Pinpoint the cell where the given text exists, returning its (X, Y) midpoint coordinate. 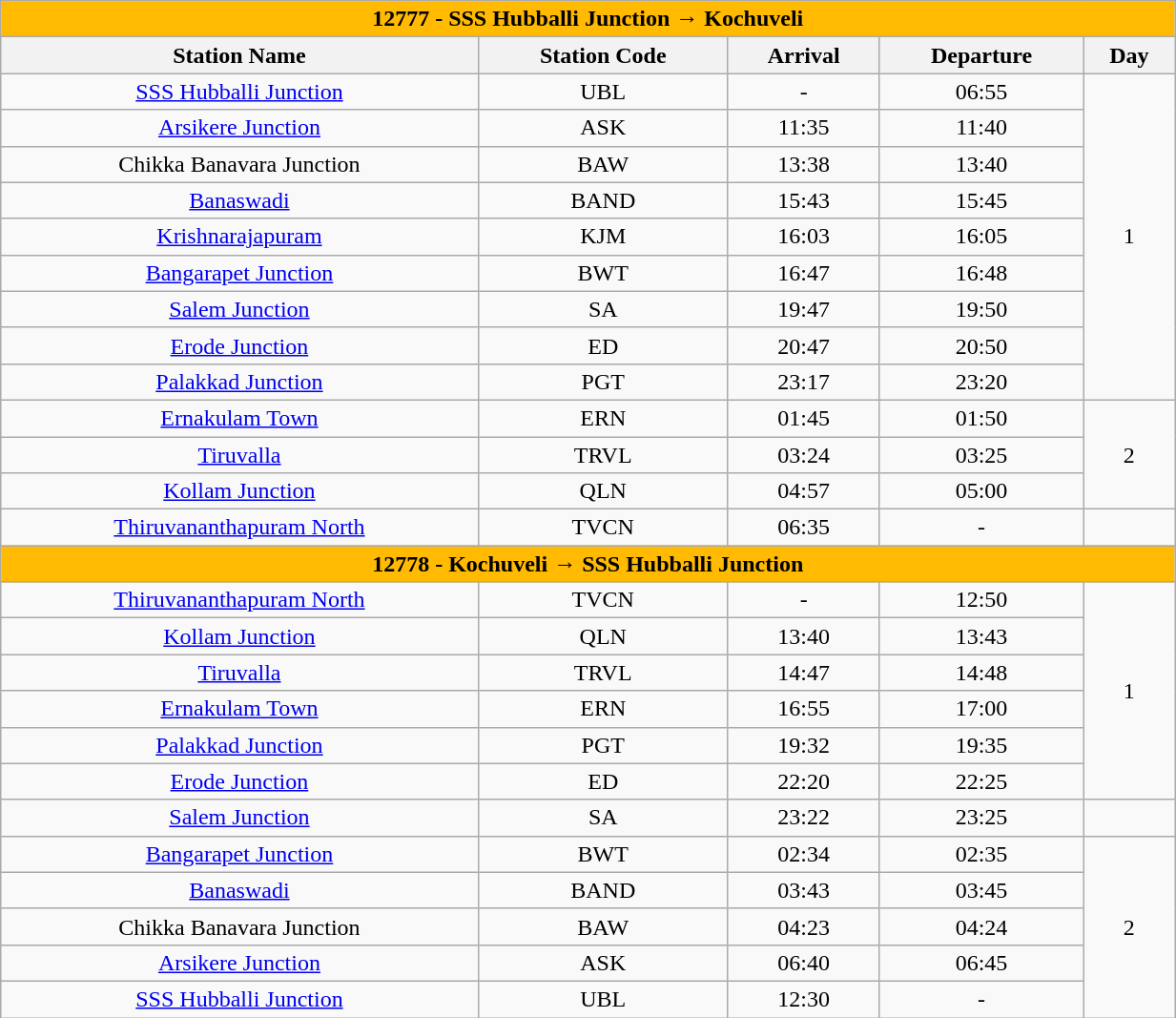
19:47 (803, 309)
15:45 (981, 200)
16:03 (803, 237)
03:45 (981, 890)
22:20 (803, 781)
06:55 (981, 92)
Station Code (603, 55)
16:05 (981, 237)
22:25 (981, 781)
02:34 (803, 854)
Departure (981, 55)
19:32 (803, 745)
06:40 (803, 963)
20:50 (981, 345)
05:00 (981, 491)
14:48 (981, 673)
23:17 (803, 382)
15:43 (803, 200)
01:45 (803, 418)
04:23 (803, 926)
14:47 (803, 673)
12:30 (803, 999)
04:57 (803, 491)
23:20 (981, 382)
Day (1129, 55)
01:50 (981, 418)
23:25 (981, 818)
12:50 (981, 600)
02:35 (981, 854)
17:00 (981, 709)
Station Name (239, 55)
16:48 (981, 273)
06:45 (981, 963)
13:43 (981, 636)
19:35 (981, 745)
12778 - Kochuveli → SSS Hubballi Junction (588, 564)
16:47 (803, 273)
11:35 (803, 128)
23:22 (803, 818)
03:25 (981, 455)
13:38 (803, 164)
Krishnarajapuram (239, 237)
06:35 (803, 528)
04:24 (981, 926)
20:47 (803, 345)
03:43 (803, 890)
KJM (603, 237)
Arrival (803, 55)
03:24 (803, 455)
11:40 (981, 128)
16:55 (803, 709)
19:50 (981, 309)
12777 - SSS Hubballi Junction → Kochuveli (588, 19)
